Return the [X, Y] coordinate for the center point of the cell that contains the specified text.  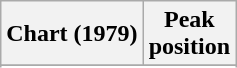
Chart (1979) [72, 34]
Peakposition [189, 34]
